Determine the [x, y] coordinate at the center of the cell enclosing the given text.  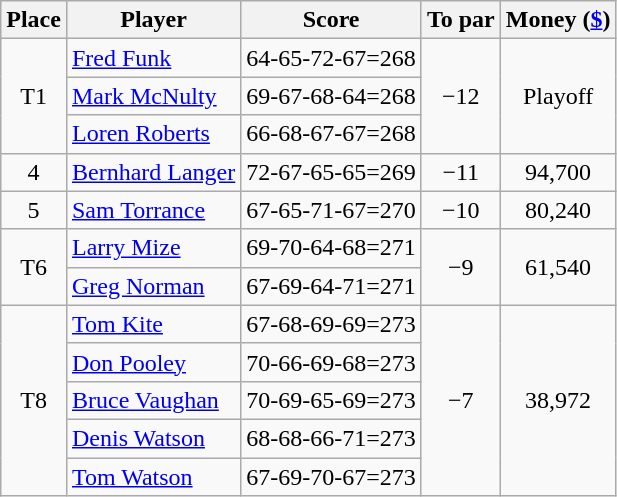
38,972 [558, 400]
64-65-72-67=268 [332, 58]
Bernhard Langer [153, 172]
72-67-65-65=269 [332, 172]
T8 [34, 400]
−11 [460, 172]
69-67-68-64=268 [332, 96]
Place [34, 20]
T6 [34, 267]
Playoff [558, 96]
61,540 [558, 267]
Sam Torrance [153, 210]
Tom Kite [153, 324]
−9 [460, 267]
Don Pooley [153, 362]
−10 [460, 210]
4 [34, 172]
68-68-66-71=273 [332, 438]
Money ($) [558, 20]
Greg Norman [153, 286]
−7 [460, 400]
67-69-64-71=271 [332, 286]
80,240 [558, 210]
T1 [34, 96]
Player [153, 20]
66-68-67-67=268 [332, 134]
67-65-71-67=270 [332, 210]
94,700 [558, 172]
5 [34, 210]
To par [460, 20]
Denis Watson [153, 438]
Tom Watson [153, 477]
69-70-64-68=271 [332, 248]
Score [332, 20]
−12 [460, 96]
Loren Roberts [153, 134]
Bruce Vaughan [153, 400]
67-69-70-67=273 [332, 477]
Fred Funk [153, 58]
70-66-69-68=273 [332, 362]
Larry Mize [153, 248]
67-68-69-69=273 [332, 324]
Mark McNulty [153, 96]
70-69-65-69=273 [332, 400]
